Return the [X, Y] coordinate for the center point of the cell that contains the specified text.  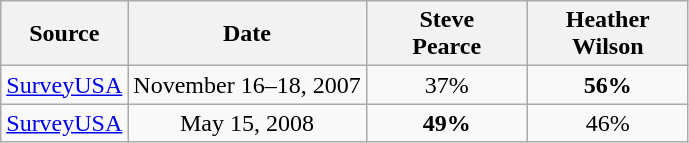
November 16–18, 2007 [247, 85]
May 15, 2008 [247, 123]
StevePearce [446, 34]
46% [608, 123]
37% [446, 85]
Date [247, 34]
Source [64, 34]
49% [446, 123]
HeatherWilson [608, 34]
56% [608, 85]
